Provide the (X, Y) coordinate of the cell's center where the given text is located.  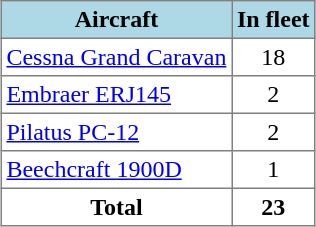
Pilatus PC-12 (116, 132)
1 (274, 170)
18 (274, 57)
In fleet (274, 20)
Aircraft (116, 20)
Embraer ERJ145 (116, 95)
23 (274, 207)
Beechcraft 1900D (116, 170)
Cessna Grand Caravan (116, 57)
Total (116, 207)
